Search for the cell housing the specified text and yield its (x, y) center coordinate. 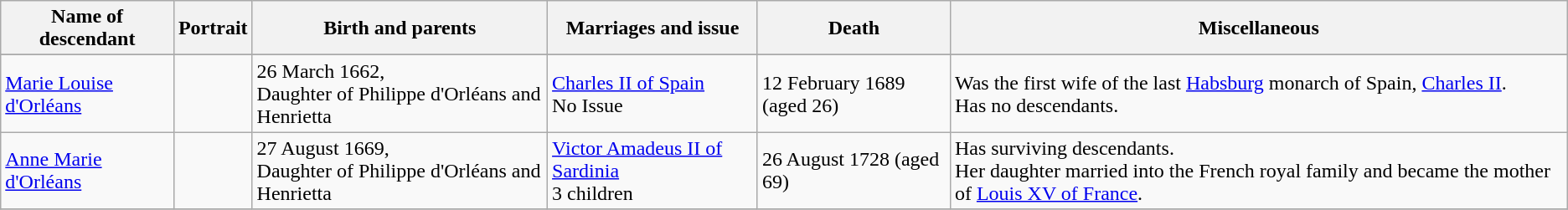
26 March 1662,Daughter of Philippe d'Orléans and Henrietta (400, 94)
Charles II of SpainNo Issue (653, 94)
Birth and parents (400, 28)
26 August 1728 (aged 69) (854, 171)
Portrait (213, 28)
Death (854, 28)
Miscellaneous (1258, 28)
Marie Louise d'Orléans (87, 94)
Has surviving descendants.Her daughter married into the French royal family and became the mother of Louis XV of France. (1258, 171)
Victor Amadeus II of Sardinia3 children (653, 171)
Was the first wife of the last Habsburg monarch of Spain, Charles II.Has no descendants. (1258, 94)
Marriages and issue (653, 28)
12 February 1689 (aged 26) (854, 94)
27 August 1669,Daughter of Philippe d'Orléans and Henrietta (400, 171)
Anne Marie d'Orléans (87, 171)
Name of descendant (87, 28)
